Determine the [X, Y] coordinate at the center of the cell enclosing the given text.  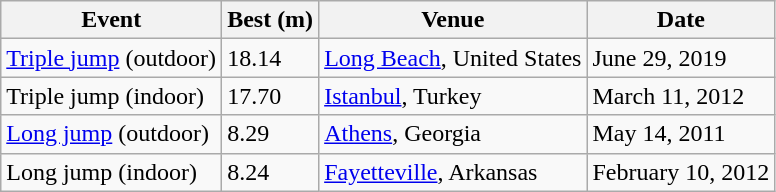
March 11, 2012 [681, 96]
Long Beach, United States [453, 58]
Triple jump (outdoor) [112, 58]
May 14, 2011 [681, 134]
Long jump (outdoor) [112, 134]
June 29, 2019 [681, 58]
Istanbul, Turkey [453, 96]
Event [112, 20]
18.14 [270, 58]
Date [681, 20]
February 10, 2012 [681, 172]
Athens, Georgia [453, 134]
Fayetteville, Arkansas [453, 172]
Long jump (indoor) [112, 172]
17.70 [270, 96]
8.24 [270, 172]
Triple jump (indoor) [112, 96]
Venue [453, 20]
8.29 [270, 134]
Best (m) [270, 20]
